Provide the (x, y) coordinate of the cell's center where the given text is located.  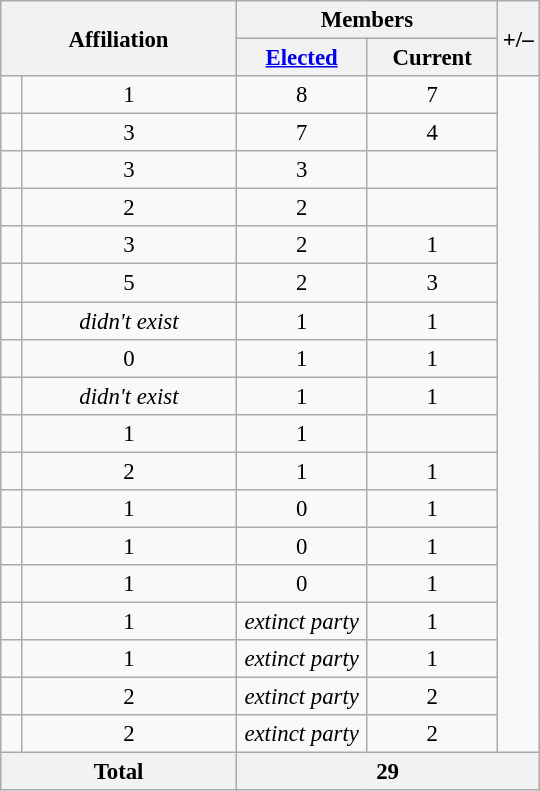
Total (119, 772)
Affiliation (119, 38)
29 (387, 772)
4 (432, 133)
Current (432, 58)
8 (302, 95)
Members (366, 20)
Elected (302, 58)
5 (128, 283)
+/– (518, 38)
